Extract the (x, y) coordinate from the center of the cell holding the provided text.  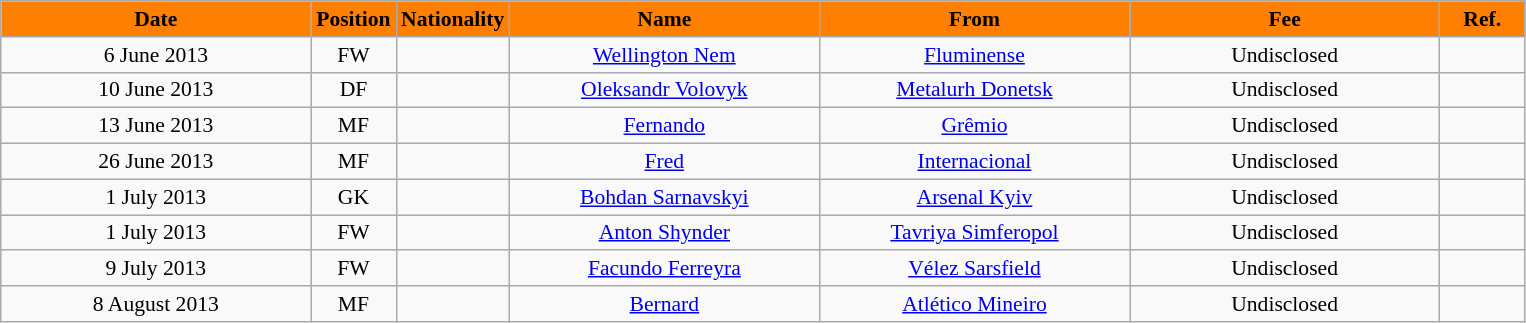
13 June 2013 (156, 126)
Fernando (664, 126)
Bohdan Sarnavskyi (664, 197)
Arsenal Kyiv (974, 197)
Wellington Nem (664, 55)
Nationality (452, 19)
Bernard (664, 304)
Grêmio (974, 126)
Fluminense (974, 55)
Name (664, 19)
Anton Shynder (664, 233)
Fee (1285, 19)
Date (156, 19)
8 August 2013 (156, 304)
DF (354, 90)
Ref. (1482, 19)
10 June 2013 (156, 90)
Vélez Sarsfield (974, 269)
26 June 2013 (156, 162)
6 June 2013 (156, 55)
Tavriya Simferopol (974, 233)
Oleksandr Volovyk (664, 90)
9 July 2013 (156, 269)
Fred (664, 162)
Facundo Ferreyra (664, 269)
GK (354, 197)
Metalurh Donetsk (974, 90)
Atlético Mineiro (974, 304)
From (974, 19)
Position (354, 19)
Internacional (974, 162)
